Find where the given text appears and provide that cell's center as (x, y) coordinate. 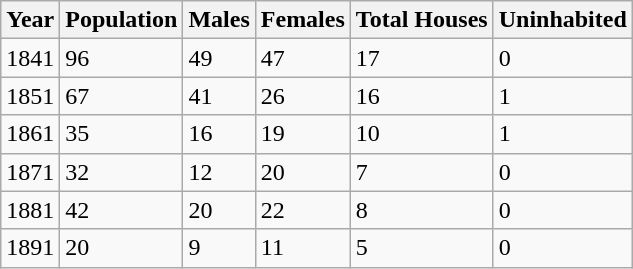
1871 (30, 172)
10 (422, 134)
1891 (30, 248)
5 (422, 248)
35 (122, 134)
47 (302, 58)
7 (422, 172)
1851 (30, 96)
1881 (30, 210)
9 (219, 248)
67 (122, 96)
Total Houses (422, 20)
17 (422, 58)
22 (302, 210)
42 (122, 210)
Males (219, 20)
41 (219, 96)
8 (422, 210)
26 (302, 96)
1841 (30, 58)
1861 (30, 134)
49 (219, 58)
Females (302, 20)
19 (302, 134)
Year (30, 20)
Population (122, 20)
12 (219, 172)
32 (122, 172)
96 (122, 58)
Uninhabited (562, 20)
11 (302, 248)
